Provide the (x, y) coordinate of the cell's center where the given text is located.  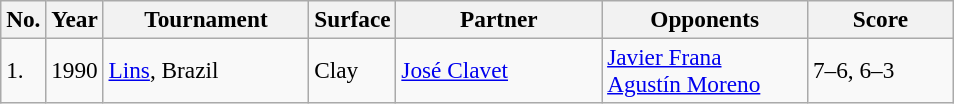
Tournament (206, 19)
1990 (74, 70)
Score (881, 19)
Lins, Brazil (206, 70)
José Clavet (499, 70)
Clay (352, 70)
7–6, 6–3 (881, 70)
1. (24, 70)
Year (74, 19)
Javier Frana Agustín Moreno (705, 70)
Opponents (705, 19)
No. (24, 19)
Surface (352, 19)
Partner (499, 19)
